Capture the cell that displays the provided text and extract its [X, Y] central coordinate. 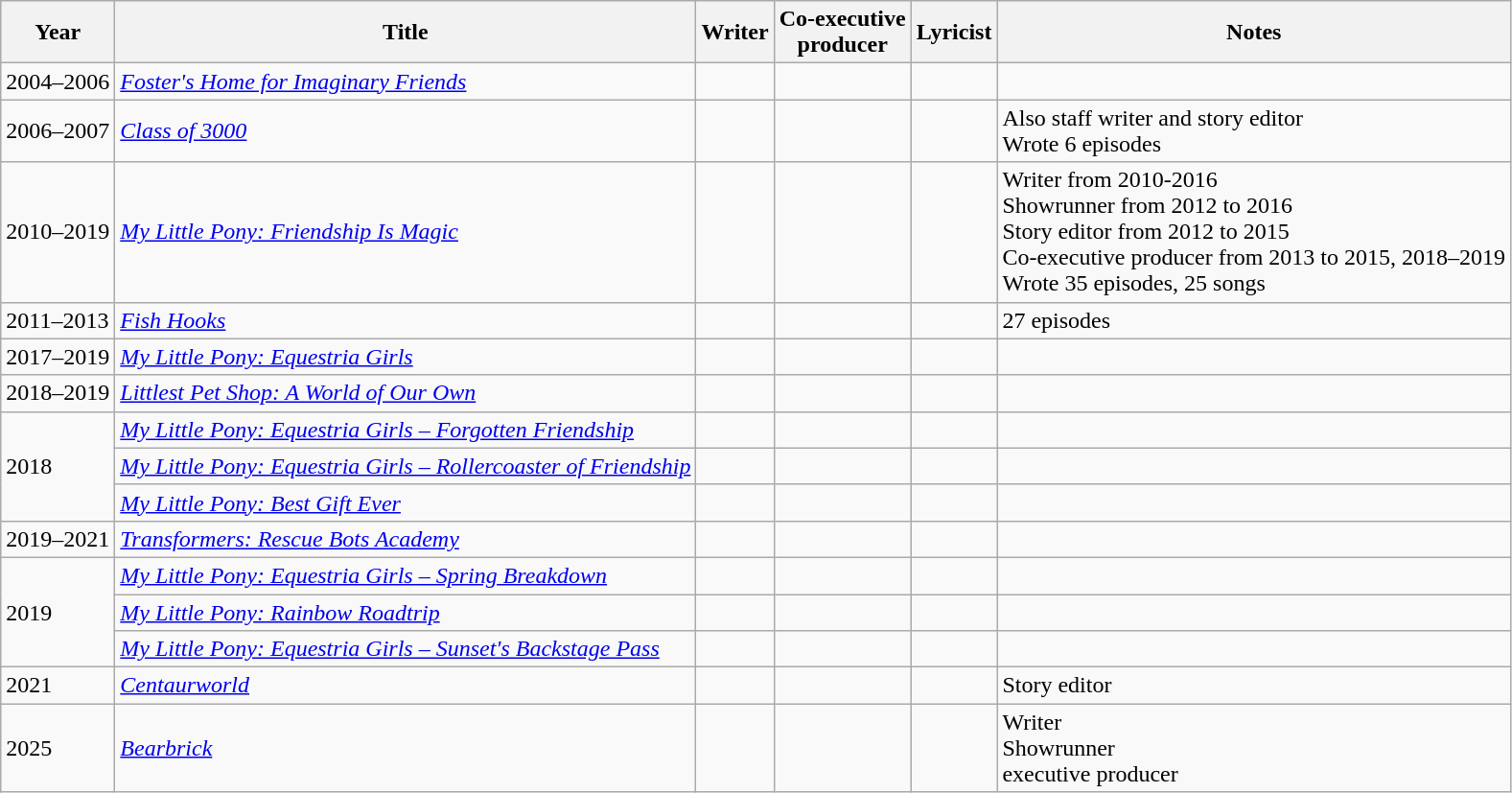
My Little Pony: Equestria Girls – Rollercoaster of Friendship [406, 466]
2018–2019 [58, 393]
Also staff writer and story editorWrote 6 episodes [1254, 130]
2019–2021 [58, 539]
2006–2007 [58, 130]
Year [58, 33]
2021 [58, 686]
My Little Pony: Equestria Girls – Spring Breakdown [406, 575]
Co-executiveproducer [842, 33]
Bearbrick [406, 748]
Littlest Pet Shop: A World of Our Own [406, 393]
Foster's Home for Imaginary Friends [406, 82]
Transformers: Rescue Bots Academy [406, 539]
Title [406, 33]
2018 [58, 466]
Writer [734, 33]
Class of 3000 [406, 130]
Lyricist [954, 33]
My Little Pony: Equestria Girls – Forgotten Friendship [406, 430]
My Little Pony: Rainbow Roadtrip [406, 613]
Fish Hooks [406, 320]
My Little Pony: Equestria Girls [406, 357]
2019 [58, 612]
Centaurworld [406, 686]
2004–2006 [58, 82]
My Little Pony: Best Gift Ever [406, 502]
2011–2013 [58, 320]
My Little Pony: Equestria Girls – Sunset's Backstage Pass [406, 649]
Story editor [1254, 686]
2010–2019 [58, 232]
Notes [1254, 33]
27 episodes [1254, 320]
WriterShowrunnerexecutive producer [1254, 748]
My Little Pony: Friendship Is Magic [406, 232]
2017–2019 [58, 357]
2025 [58, 748]
